For the text-containing cell, return its midpoint in [X, Y] coordinate format. 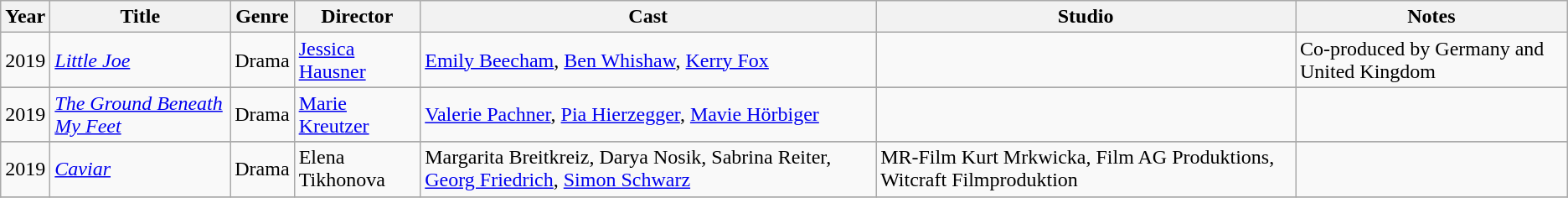
Notes [1431, 17]
Caviar [141, 169]
MR-Film Kurt Mrkwicka, Film AG Produktions, Witcraft Filmproduktion [1086, 169]
Margarita Breitkreiz, Darya Nosik, Sabrina Reiter, Georg Friedrich, Simon Schwarz [648, 169]
The Ground Beneath My Feet [141, 114]
Year [25, 17]
Marie Kreutzer [357, 114]
Director [357, 17]
Studio [1086, 17]
Elena Tikhonova [357, 169]
Genre [262, 17]
Co-produced by Germany and United Kingdom [1431, 60]
Emily Beecham, Ben Whishaw, Kerry Fox [648, 60]
Cast [648, 17]
Valerie Pachner, Pia Hierzegger, Mavie Hörbiger [648, 114]
Little Joe [141, 60]
Title [141, 17]
Jessica Hausner [357, 60]
